Capture the cell that displays the provided text and extract its (x, y) central coordinate. 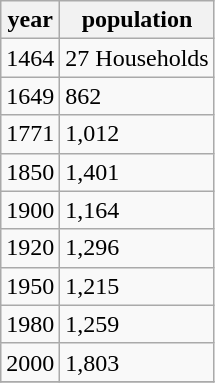
1900 (30, 210)
1649 (30, 96)
1,215 (137, 286)
population (137, 20)
27 Households (137, 58)
1920 (30, 248)
1,803 (137, 362)
1,296 (137, 248)
1,259 (137, 324)
year (30, 20)
1,164 (137, 210)
2000 (30, 362)
1850 (30, 172)
1980 (30, 324)
1,401 (137, 172)
1950 (30, 286)
1771 (30, 134)
862 (137, 96)
1464 (30, 58)
1,012 (137, 134)
